Capture the cell that displays the provided text and extract its [X, Y] central coordinate. 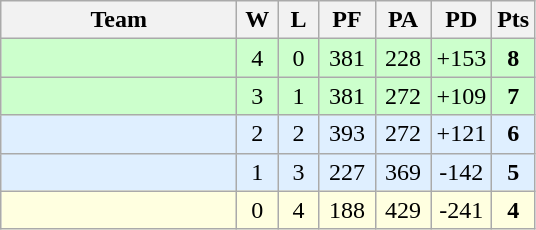
369 [403, 172]
+109 [462, 96]
227 [347, 172]
228 [403, 58]
+121 [462, 134]
-142 [462, 172]
PF [347, 20]
L [298, 20]
429 [403, 210]
393 [347, 134]
-241 [462, 210]
5 [514, 172]
Team [119, 20]
188 [347, 210]
8 [514, 58]
PA [403, 20]
PD [462, 20]
+153 [462, 58]
W [258, 20]
Pts [514, 20]
6 [514, 134]
7 [514, 96]
